Find where the given text appears and provide that cell's center as [x, y] coordinate. 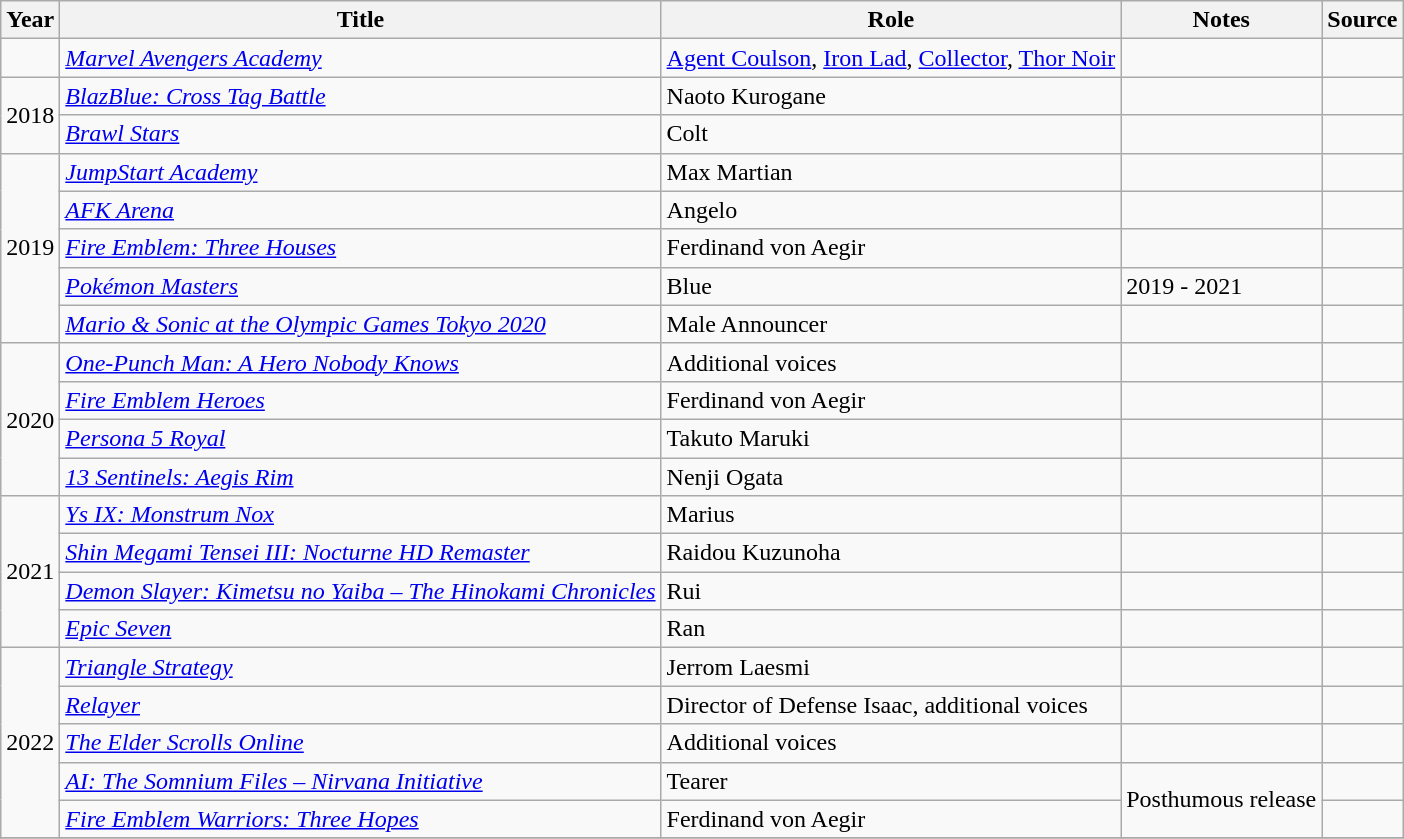
Notes [1222, 20]
Naoto Kurogane [891, 96]
Epic Seven [360, 629]
Relayer [360, 705]
JumpStart Academy [360, 172]
Max Martian [891, 172]
Director of Defense Isaac, additional voices [891, 705]
Ys IX: Monstrum Nox [360, 515]
AI: The Somnium Files – Nirvana Initiative [360, 781]
Marvel Avengers Academy [360, 58]
Brawl Stars [360, 134]
Nenji Ogata [891, 477]
Colt [891, 134]
Tearer [891, 781]
Jerrom Laesmi [891, 667]
Persona 5 Royal [360, 438]
Fire Emblem: Three Houses [360, 248]
2021 [30, 572]
One-Punch Man: A Hero Nobody Knows [360, 362]
BlazBlue: Cross Tag Battle [360, 96]
The Elder Scrolls Online [360, 743]
Ran [891, 629]
Title [360, 20]
AFK Arena [360, 210]
2019 - 2021 [1222, 286]
Fire Emblem Heroes [360, 400]
Shin Megami Tensei III: Nocturne HD Remaster [360, 553]
Takuto Maruki [891, 438]
Agent Coulson, Iron Lad, Collector, Thor Noir [891, 58]
Angelo [891, 210]
Role [891, 20]
Raidou Kuzunoha [891, 553]
Posthumous release [1222, 800]
Mario & Sonic at the Olympic Games Tokyo 2020 [360, 324]
2022 [30, 743]
Blue [891, 286]
13 Sentinels: Aegis Rim [360, 477]
Marius [891, 515]
Rui [891, 591]
Source [1362, 20]
Male Announcer [891, 324]
Demon Slayer: Kimetsu no Yaiba – The Hinokami Chronicles [360, 591]
Pokémon Masters [360, 286]
Triangle Strategy [360, 667]
2018 [30, 115]
2020 [30, 419]
Year [30, 20]
Fire Emblem Warriors: Three Hopes [360, 819]
2019 [30, 248]
